Capture the cell that displays the provided text and extract its (x, y) central coordinate. 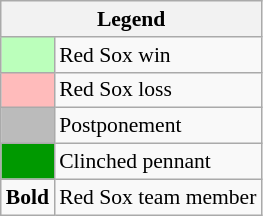
Clinched pennant (158, 162)
Bold (28, 197)
Legend (132, 19)
Postponement (158, 126)
Red Sox loss (158, 90)
Red Sox team member (158, 197)
Red Sox win (158, 55)
